Identify which cell holds the provided text, then report its (x, y) central coordinate. 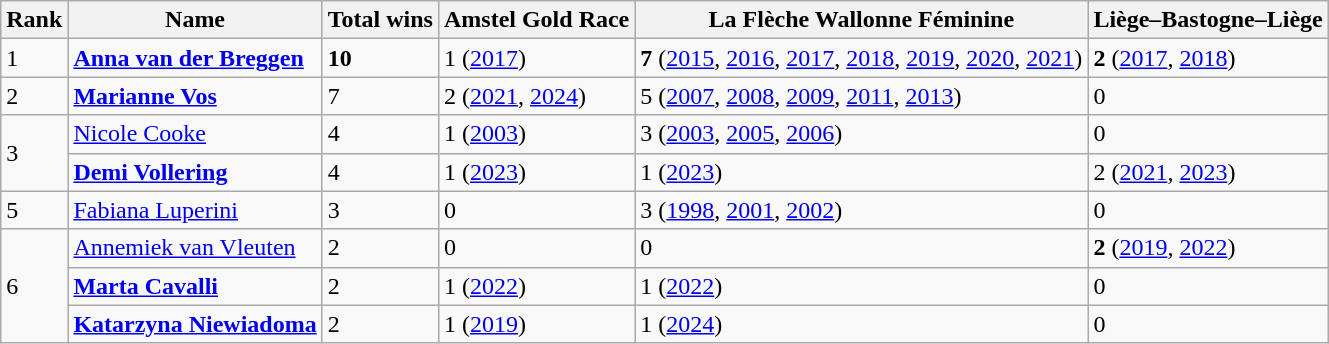
Liège–Bastogne–Liège (1208, 20)
7 (2015, 2016, 2017, 2018, 2019, 2020, 2021) (862, 58)
Annemiek van Vleuten (195, 248)
Marianne Vos (195, 96)
Nicole Cooke (195, 134)
7 (380, 96)
6 (34, 286)
Fabiana Luperini (195, 210)
1 (34, 58)
2 (2021, 2023) (1208, 172)
Katarzyna Niewiadoma (195, 324)
2 (2019, 2022) (1208, 248)
3 (2003, 2005, 2006) (862, 134)
Total wins (380, 20)
Amstel Gold Race (536, 20)
Rank (34, 20)
1 (2017) (536, 58)
2 (2017, 2018) (1208, 58)
3 (1998, 2001, 2002) (862, 210)
Name (195, 20)
5 (34, 210)
1 (2019) (536, 324)
2 (2021, 2024) (536, 96)
Marta Cavalli (195, 286)
1 (2003) (536, 134)
La Flèche Wallonne Féminine (862, 20)
Anna van der Breggen (195, 58)
Demi Vollering (195, 172)
1 (2024) (862, 324)
5 (2007, 2008, 2009, 2011, 2013) (862, 96)
10 (380, 58)
